From the cell containing the given text, extract its center point as (x, y) coordinate. 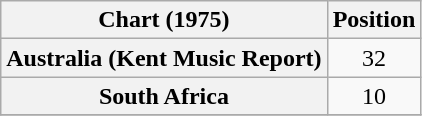
Australia (Kent Music Report) (164, 58)
Chart (1975) (164, 20)
South Africa (164, 96)
10 (374, 96)
Position (374, 20)
32 (374, 58)
